Search for the cell housing the specified text and yield its [X, Y] center coordinate. 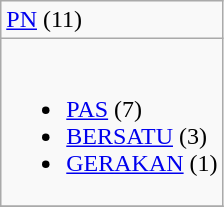
PN (11) [112, 20]
PAS (7) BERSATU (3) GERAKAN (1) [112, 122]
